Capture the cell that displays the provided text and extract its [X, Y] central coordinate. 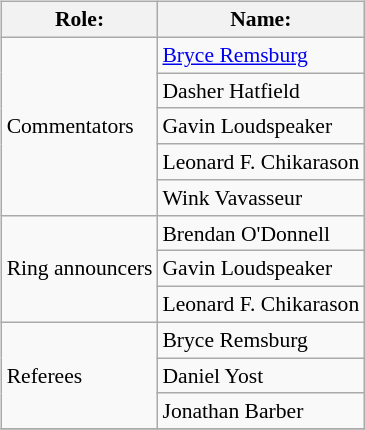
Referees [80, 376]
Name: [260, 20]
Jonathan Barber [260, 411]
Dasher Hatfield [260, 91]
Wink Vavasseur [260, 198]
Brendan O'Donnell [260, 233]
Commentators [80, 126]
Daniel Yost [260, 376]
Ring announcers [80, 268]
Role: [80, 20]
